Locate the cell with the specified text and output its [X, Y] center coordinate. 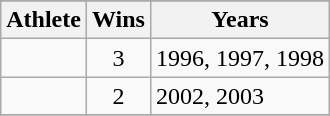
1996, 1997, 1998 [240, 58]
2 [118, 96]
Wins [118, 20]
3 [118, 58]
2002, 2003 [240, 96]
Athlete [44, 20]
Years [240, 20]
